Detect which cell encompasses the target text, then output its [x, y] center coordinate. 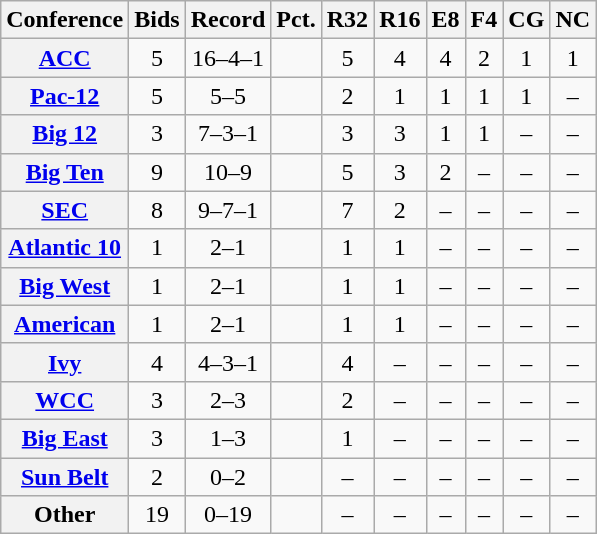
Ivy [65, 362]
Big 12 [65, 134]
16–4–1 [228, 58]
American [65, 324]
Pct. [296, 20]
Sun Belt [65, 477]
1–3 [228, 438]
F4 [484, 20]
Record [228, 20]
Atlantic 10 [65, 248]
NC [573, 20]
0–19 [228, 515]
7–3–1 [228, 134]
Big East [65, 438]
2–3 [228, 400]
9 [157, 172]
Big Ten [65, 172]
Big West [65, 286]
ACC [65, 58]
WCC [65, 400]
0–2 [228, 477]
R32 [347, 20]
R16 [400, 20]
4–3–1 [228, 362]
7 [347, 210]
SEC [65, 210]
Pac-12 [65, 96]
CG [526, 20]
8 [157, 210]
9–7–1 [228, 210]
10–9 [228, 172]
19 [157, 515]
E8 [446, 20]
Other [65, 515]
5–5 [228, 96]
Bids [157, 20]
Conference [65, 20]
